Capture the cell that displays the provided text and extract its [X, Y] central coordinate. 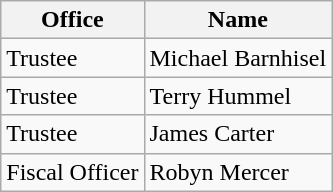
Fiscal Officer [72, 172]
Michael Barnhisel [238, 58]
Name [238, 20]
Office [72, 20]
Terry Hummel [238, 96]
Robyn Mercer [238, 172]
James Carter [238, 134]
